Pinpoint the cell where the given text exists, returning its (x, y) midpoint coordinate. 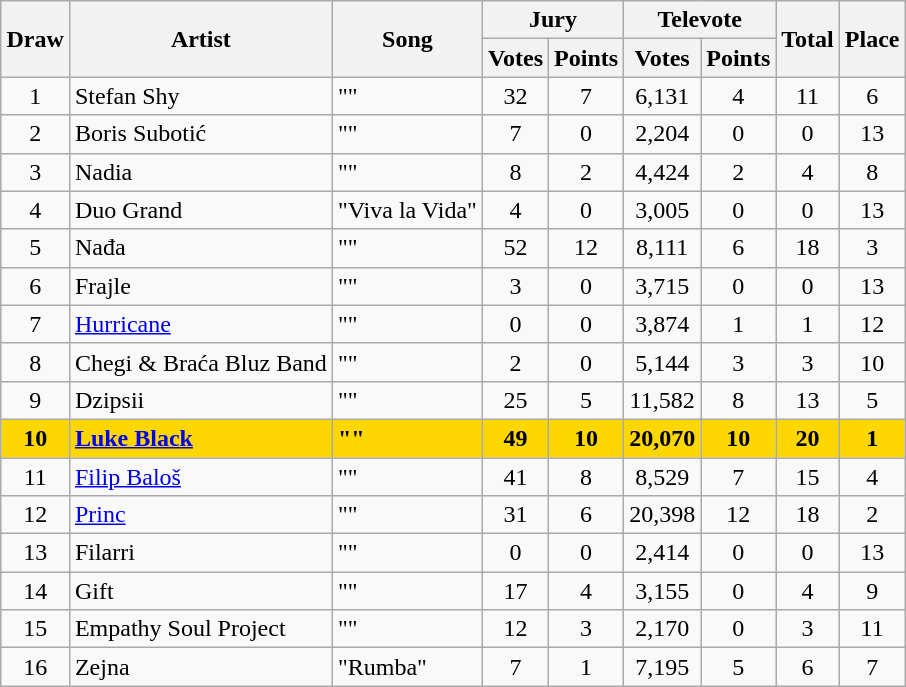
Jury (552, 20)
5,144 (662, 362)
7,195 (662, 667)
31 (515, 515)
20,398 (662, 515)
2,170 (662, 629)
Nađa (200, 248)
Televote (700, 20)
Nadia (200, 172)
Zejna (200, 667)
3,155 (662, 591)
Princ (200, 515)
11,582 (662, 400)
"Viva la Vida" (407, 210)
Dzipsii (200, 400)
Artist (200, 39)
6,131 (662, 96)
32 (515, 96)
Filip Baloš (200, 477)
16 (35, 667)
3,874 (662, 324)
Frajle (200, 286)
Total (808, 39)
Duo Grand (200, 210)
8,111 (662, 248)
Song (407, 39)
Luke Black (200, 438)
17 (515, 591)
Filarri (200, 553)
2,204 (662, 134)
Gift (200, 591)
52 (515, 248)
Place (872, 39)
2,414 (662, 553)
41 (515, 477)
8,529 (662, 477)
Hurricane (200, 324)
20,070 (662, 438)
20 (808, 438)
Stefan Shy (200, 96)
Draw (35, 39)
Chegi & Braća Bluz Band (200, 362)
49 (515, 438)
3,005 (662, 210)
25 (515, 400)
Boris Subotić (200, 134)
Empathy Soul Project (200, 629)
14 (35, 591)
"Rumba" (407, 667)
3,715 (662, 286)
4,424 (662, 172)
